Determine the [x, y] coordinate at the center of the cell enclosing the given text.  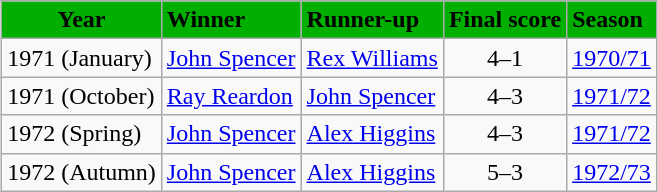
Rex Williams [372, 58]
Ray Reardon [231, 96]
1971 (January) [82, 58]
Winner [231, 20]
1972 (Autumn) [82, 172]
5–3 [504, 172]
1972/73 [612, 172]
Year [82, 20]
Season [612, 20]
4–1 [504, 58]
1970/71 [612, 58]
1972 (Spring) [82, 134]
Runner-up [372, 20]
Final score [504, 20]
1971 (October) [82, 96]
